Return (X, Y) of the center of cell containing provided text 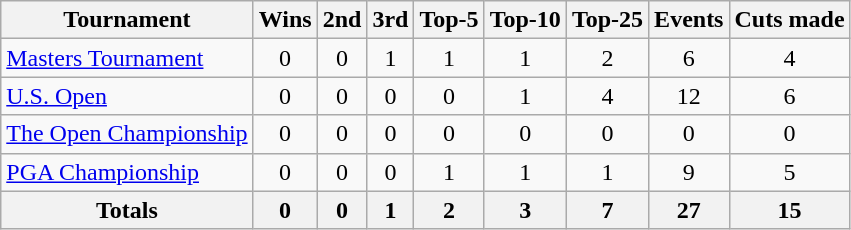
Cuts made (790, 20)
Top-5 (449, 20)
The Open Championship (127, 134)
3 (525, 210)
2nd (342, 20)
PGA Championship (127, 172)
Top-25 (607, 20)
Wins (285, 20)
15 (790, 210)
Tournament (127, 20)
7 (607, 210)
Events (689, 20)
5 (790, 172)
12 (689, 96)
27 (689, 210)
Totals (127, 210)
Masters Tournament (127, 58)
3rd (390, 20)
U.S. Open (127, 96)
Top-10 (525, 20)
9 (689, 172)
